Return (X, Y) of the center of cell containing provided text 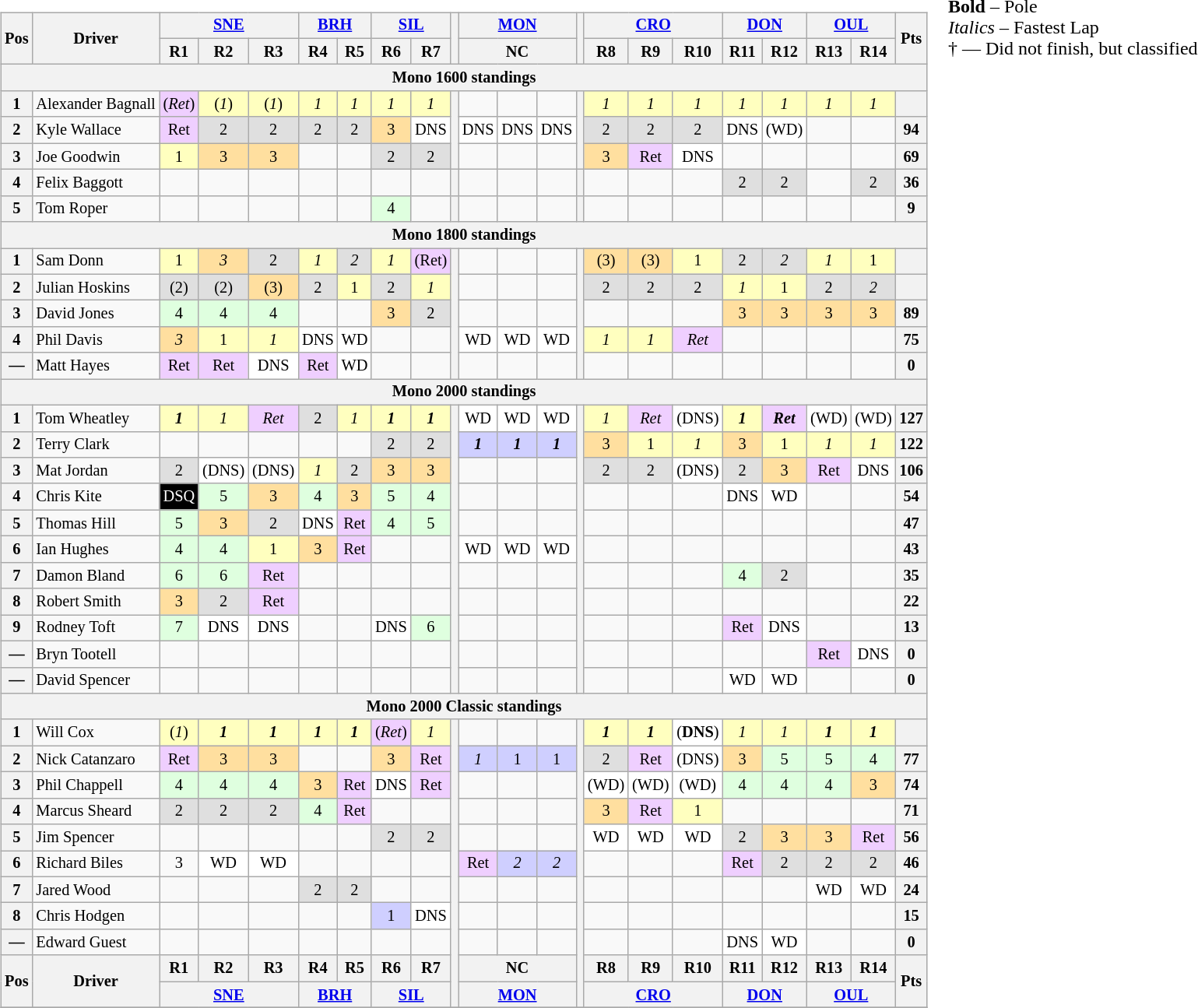
Edward Guest (95, 943)
Kyle Wallace (95, 130)
69 (912, 156)
Jared Wood (95, 890)
Mono 1800 standings (464, 235)
Rodney Toft (95, 628)
46 (912, 864)
15 (912, 916)
43 (912, 550)
Tom Wheatley (95, 418)
22 (912, 602)
54 (912, 497)
127 (912, 418)
Phil Chappell (95, 785)
Felix Baggott (95, 183)
Marcus Sheard (95, 811)
Thomas Hill (95, 523)
Jim Spencer (95, 838)
Mono 1600 standings (464, 78)
36 (912, 183)
Will Cox (95, 732)
Tom Roper (95, 209)
Mono 2000 standings (464, 392)
56 (912, 838)
Matt Hayes (95, 366)
94 (912, 130)
Nick Catanzaro (95, 759)
Ian Hughes (95, 550)
71 (912, 811)
89 (912, 314)
47 (912, 523)
Alexander Bagnall (95, 104)
Mat Jordan (95, 471)
Terry Clark (95, 444)
David Spencer (95, 680)
Chris Kite (95, 497)
106 (912, 471)
74 (912, 785)
Joe Goodwin (95, 156)
Phil Davis (95, 340)
75 (912, 340)
Damon Bland (95, 575)
Julian Hoskins (95, 287)
122 (912, 444)
24 (912, 890)
Sam Donn (95, 262)
Richard Biles (95, 864)
Chris Hodgen (95, 916)
Bryn Tootell (95, 654)
David Jones (95, 314)
Robert Smith (95, 602)
35 (912, 575)
DSQ (179, 497)
Mono 2000 Classic standings (464, 707)
13 (912, 628)
77 (912, 759)
